Output the (x, y) coordinate of the center of the cell containing the given text.  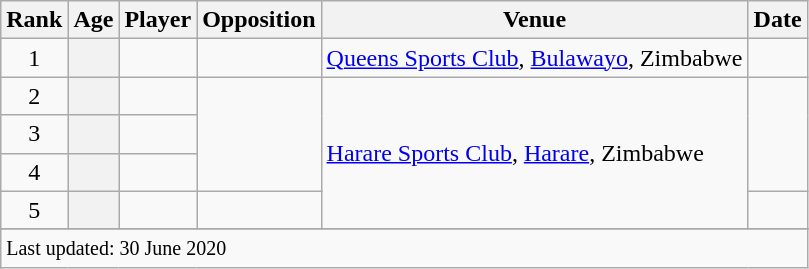
4 (34, 172)
1 (34, 58)
Harare Sports Club, Harare, Zimbabwe (534, 153)
Rank (34, 20)
Opposition (259, 20)
Age (94, 20)
3 (34, 134)
Queens Sports Club, Bulawayo, Zimbabwe (534, 58)
2 (34, 96)
5 (34, 210)
Player (158, 20)
Venue (534, 20)
Date (778, 20)
Last updated: 30 June 2020 (404, 248)
